For the text-containing cell, return its midpoint in (x, y) coordinate format. 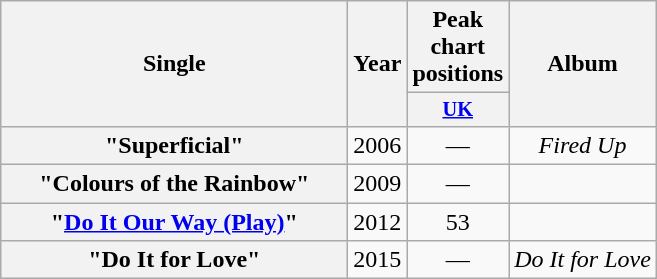
53 (458, 222)
Album (583, 64)
"Do It for Love" (174, 260)
UK (458, 110)
Year (378, 64)
2015 (378, 260)
"Superficial" (174, 145)
Do It for Love (583, 260)
"Do It Our Way (Play)" (174, 222)
Single (174, 64)
2012 (378, 222)
"Colours of the Rainbow" (174, 184)
2006 (378, 145)
2009 (378, 184)
Peak chart positions (458, 47)
Fired Up (583, 145)
